Pinpoint the cell where the given text exists, returning its [x, y] midpoint coordinate. 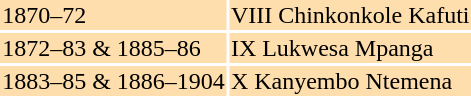
IX Lukwesa Mpanga [350, 48]
1872–83 & 1885–86 [114, 48]
1883–85 & 1886–1904 [114, 81]
X Kanyembo Ntemena [350, 81]
VIII Chinkonkole Kafuti [350, 15]
1870–72 [114, 15]
